For the text-containing cell, return its midpoint in [X, Y] coordinate format. 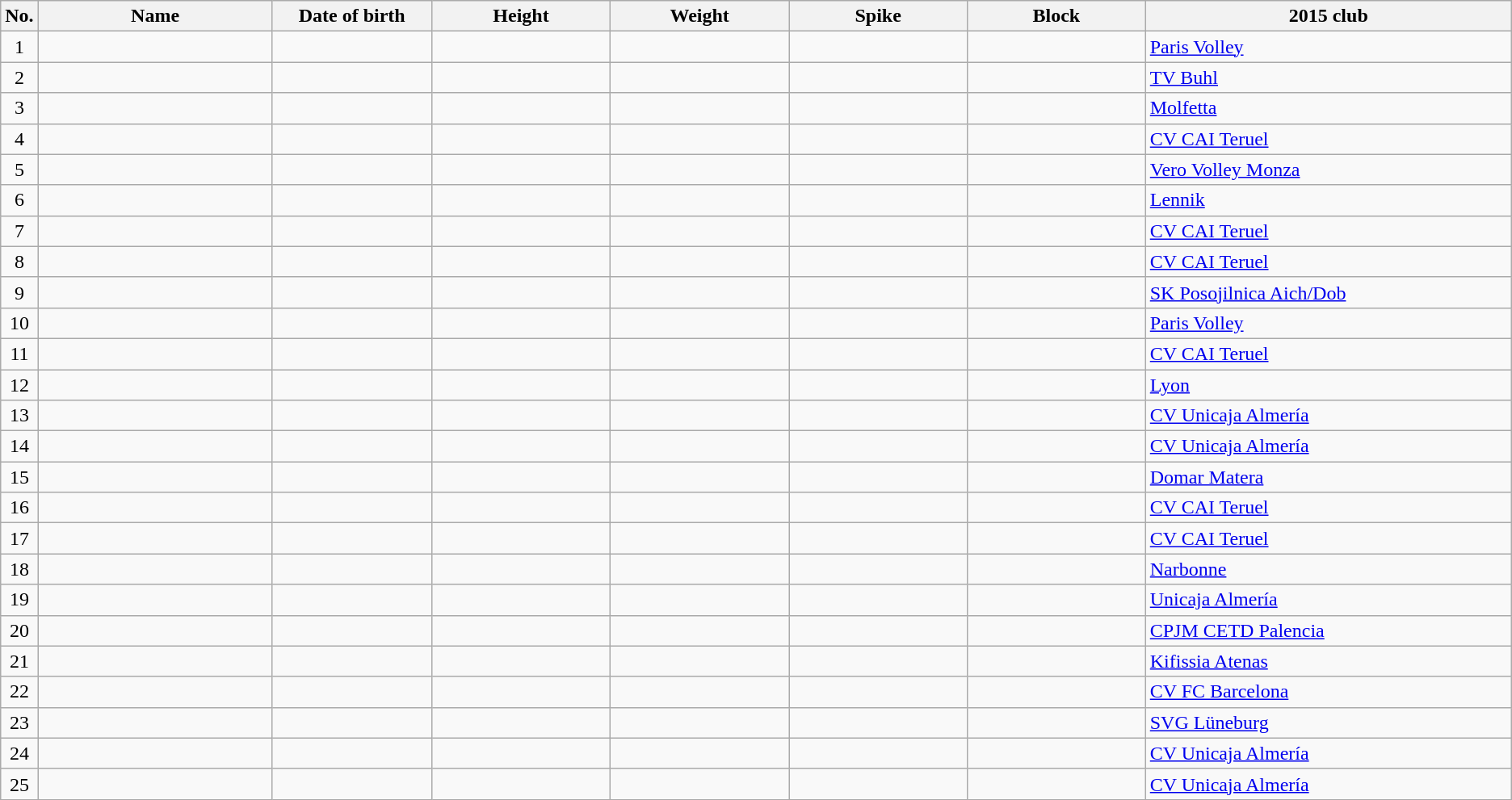
19 [19, 600]
Weight [699, 16]
16 [19, 508]
14 [19, 446]
6 [19, 200]
22 [19, 692]
4 [19, 139]
25 [19, 784]
11 [19, 354]
SVG Lüneburg [1328, 723]
Unicaja Almería [1328, 600]
Height [520, 16]
SK Posojilnica Aich/Dob [1328, 292]
Domar Matera [1328, 477]
2 [19, 77]
Molfetta [1328, 108]
8 [19, 262]
Kifissia Atenas [1328, 661]
Name [155, 16]
10 [19, 323]
Lennik [1328, 200]
5 [19, 170]
23 [19, 723]
15 [19, 477]
No. [19, 16]
Block [1056, 16]
20 [19, 630]
Vero Volley Monza [1328, 170]
CV FC Barcelona [1328, 692]
Date of birth [352, 16]
1 [19, 47]
9 [19, 292]
Narbonne [1328, 569]
7 [19, 231]
13 [19, 416]
17 [19, 538]
21 [19, 661]
Lyon [1328, 385]
CPJM CETD Palencia [1328, 630]
TV Buhl [1328, 77]
18 [19, 569]
2015 club [1328, 16]
12 [19, 385]
Spike [879, 16]
24 [19, 753]
3 [19, 108]
